Find where the given text appears and provide that cell's center as [x, y] coordinate. 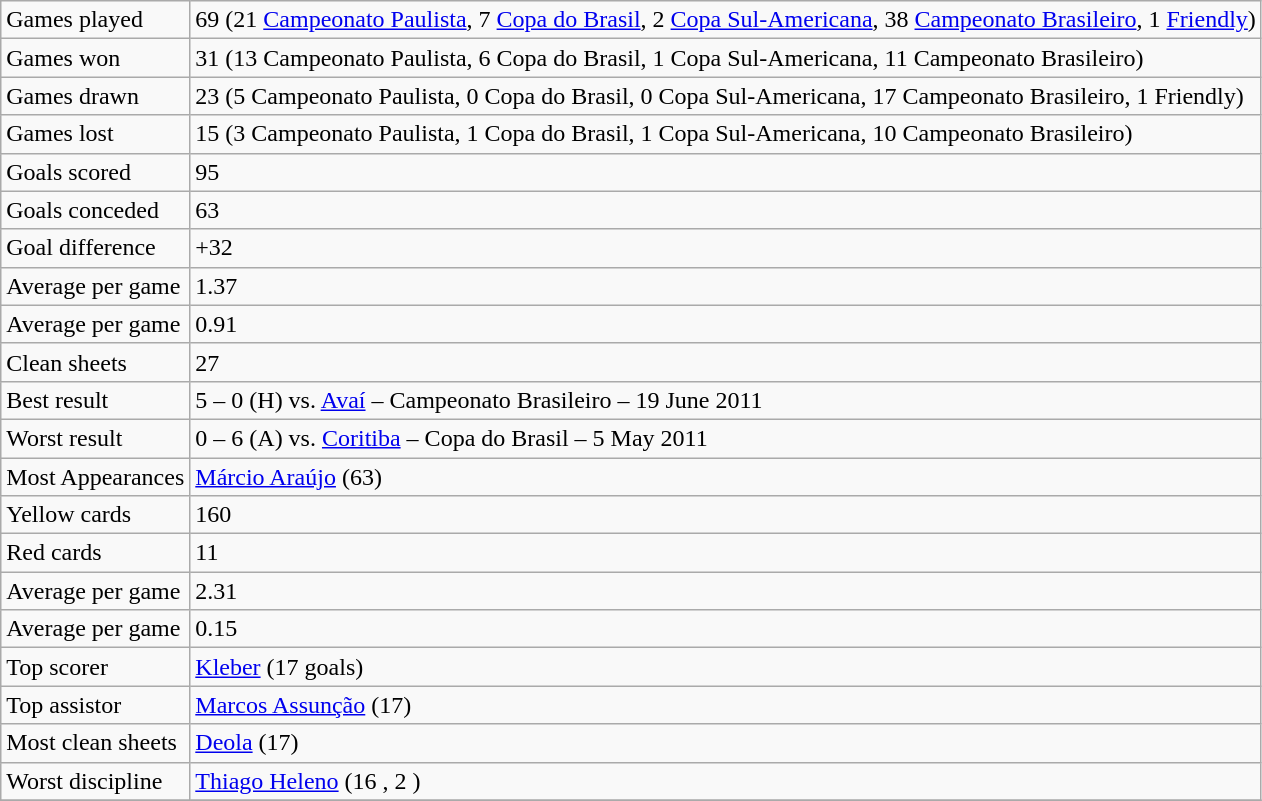
Most clean sheets [96, 743]
31 (13 Campeonato Paulista, 6 Copa do Brasil, 1 Copa Sul-Americana, 11 Campeonato Brasileiro) [726, 58]
95 [726, 172]
27 [726, 362]
23 (5 Campeonato Paulista, 0 Copa do Brasil, 0 Copa Sul-Americana, 17 Campeonato Brasileiro, 1 Friendly) [726, 96]
2.31 [726, 591]
Worst discipline [96, 781]
0.15 [726, 629]
Most Appearances [96, 477]
Best result [96, 400]
Top assistor [96, 705]
Goals conceded [96, 210]
5 – 0 (H) vs. Avaí – Campeonato Brasileiro – 19 June 2011 [726, 400]
15 (3 Campeonato Paulista, 1 Copa do Brasil, 1 Copa Sul-Americana, 10 Campeonato Brasileiro) [726, 134]
Goal difference [96, 248]
Yellow cards [96, 515]
Clean sheets [96, 362]
69 (21 Campeonato Paulista, 7 Copa do Brasil, 2 Copa Sul-Americana, 38 Campeonato Brasileiro, 1 Friendly) [726, 20]
Games lost [96, 134]
Games drawn [96, 96]
Marcos Assunção (17) [726, 705]
0.91 [726, 324]
Thiago Heleno (16 , 2 ) [726, 781]
Márcio Araújo (63) [726, 477]
Games won [96, 58]
160 [726, 515]
Worst result [96, 438]
Goals scored [96, 172]
1.37 [726, 286]
Deola (17) [726, 743]
0 – 6 (A) vs. Coritiba – Copa do Brasil – 5 May 2011 [726, 438]
Kleber (17 goals) [726, 667]
Red cards [96, 553]
+32 [726, 248]
Games played [96, 20]
63 [726, 210]
Top scorer [96, 667]
11 [726, 553]
